Provide the [x, y] coordinate of the cell's center where the given text is located.  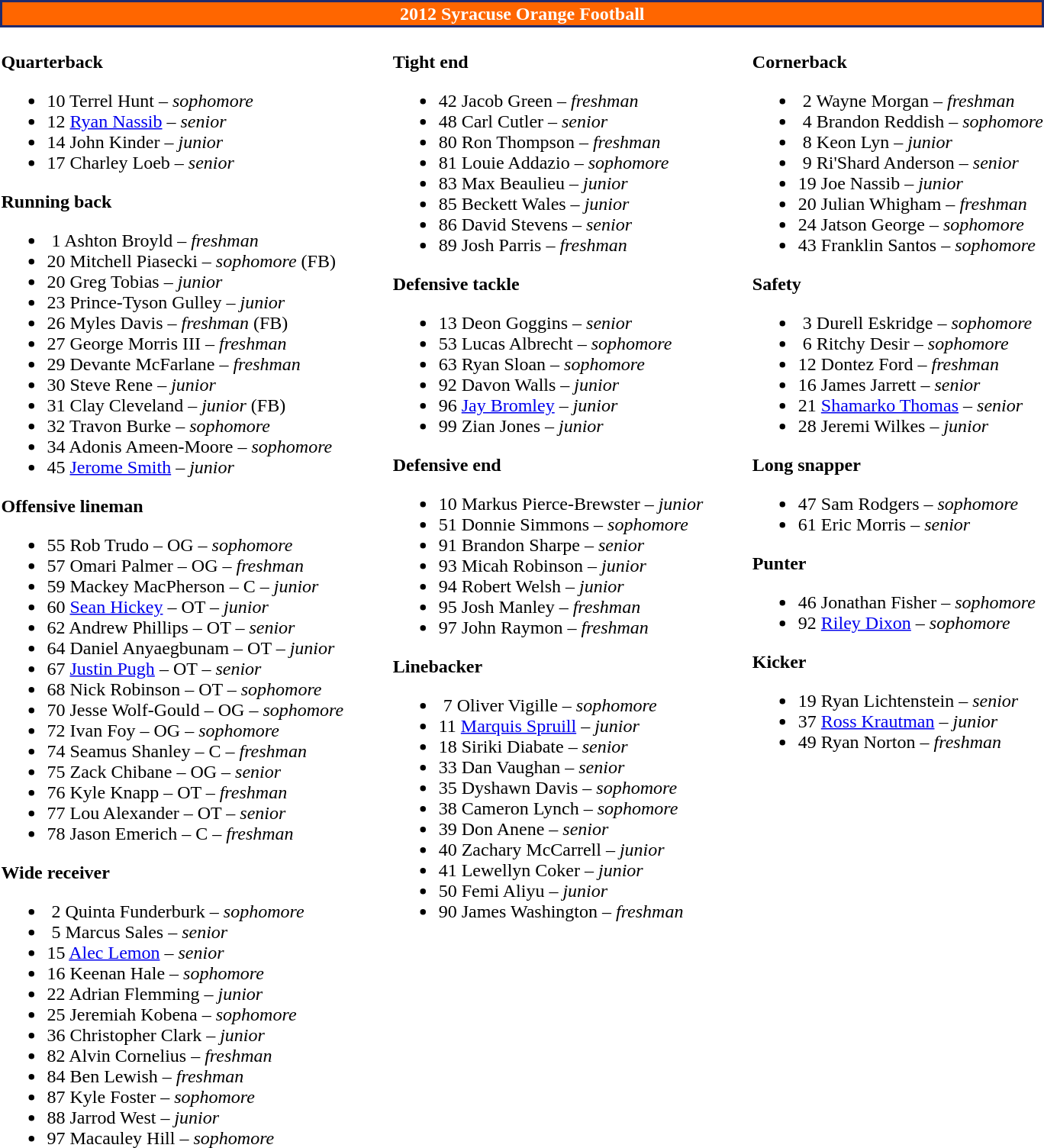
2012 Syracuse Orange Football [522, 14]
